Detect which cell encompasses the target text, then output its [X, Y] center coordinate. 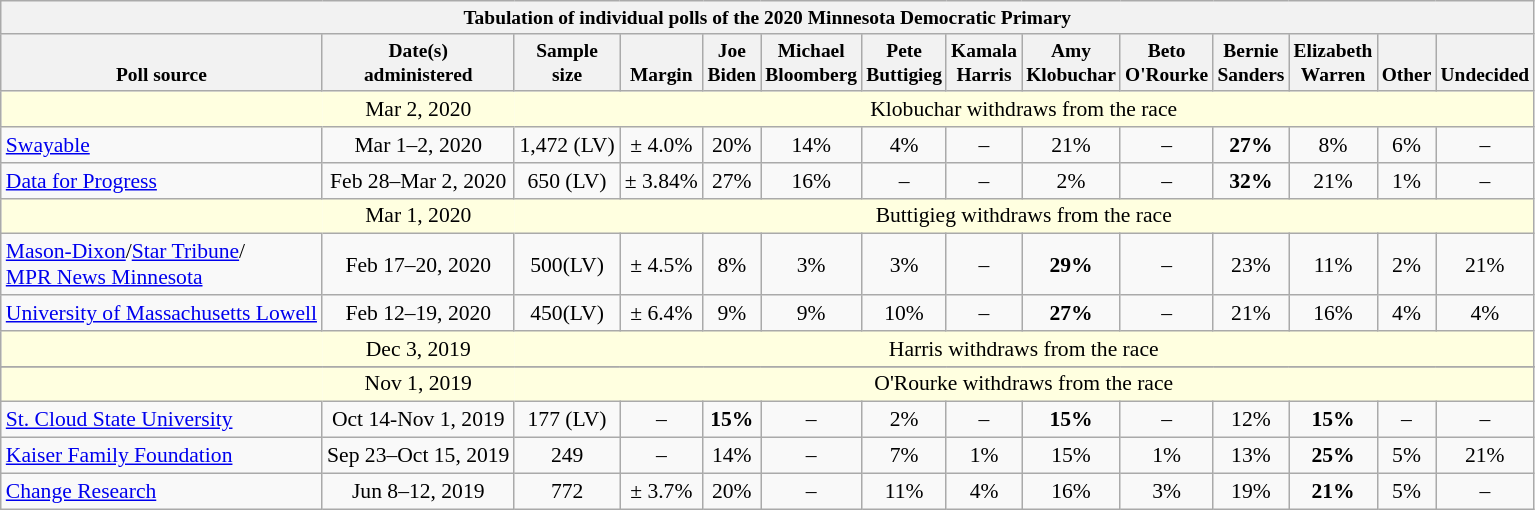
JoeBiden [732, 62]
± 4.5% [662, 264]
Mason-Dixon/Star Tribune/MPR News Minnesota [162, 264]
Undecided [1485, 62]
7% [904, 456]
25% [1333, 456]
450(LV) [566, 313]
650 (LV) [566, 181]
10% [904, 313]
Feb 17–20, 2020 [418, 264]
Sep 23–Oct 15, 2019 [418, 456]
KamalaHarris [984, 62]
177 (LV) [566, 420]
500(LV) [566, 264]
19% [1251, 491]
Buttigieg withdraws from the race [1024, 216]
249 [566, 456]
Klobuchar withdraws from the race [1024, 110]
ElizabethWarren [1333, 62]
MichaelBloomberg [812, 62]
Kaiser Family Foundation [162, 456]
AmyKlobuchar [1072, 62]
1,472 (LV) [566, 145]
BernieSanders [1251, 62]
13% [1251, 456]
Tabulation of individual polls of the 2020 Minnesota Democratic Primary [768, 18]
Swayable [162, 145]
Other [1406, 62]
32% [1251, 181]
St. Cloud State University [162, 420]
Mar 1, 2020 [418, 216]
Change Research [162, 491]
Mar 2, 2020 [418, 110]
Mar 1–2, 2020 [418, 145]
772 [566, 491]
University of Massachusetts Lowell [162, 313]
Feb 28–Mar 2, 2020 [418, 181]
6% [1406, 145]
Poll source [162, 62]
Nov 1, 2019 [418, 384]
± 3.7% [662, 491]
Dec 3, 2019 [418, 349]
23% [1251, 264]
BetoO'Rourke [1166, 62]
12% [1251, 420]
Jun 8–12, 2019 [418, 491]
Samplesize [566, 62]
± 3.84% [662, 181]
Feb 12–19, 2020 [418, 313]
Date(s)administered [418, 62]
O'Rourke withdraws from the race [1024, 384]
Harris withdraws from the race [1024, 349]
± 4.0% [662, 145]
29% [1072, 264]
± 6.4% [662, 313]
Margin [662, 62]
Oct 14-Nov 1, 2019 [418, 420]
PeteButtigieg [904, 62]
Data for Progress [162, 181]
